Return the (X, Y) coordinate for the center point of the cell that contains the specified text.  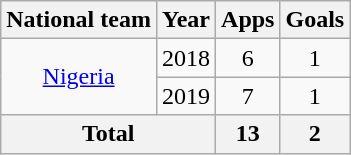
Total (108, 134)
2 (315, 134)
Goals (315, 20)
2018 (186, 58)
6 (248, 58)
13 (248, 134)
Nigeria (79, 77)
Apps (248, 20)
Year (186, 20)
2019 (186, 96)
National team (79, 20)
7 (248, 96)
